Return the (x, y) coordinate for the center point of the cell that contains the specified text.  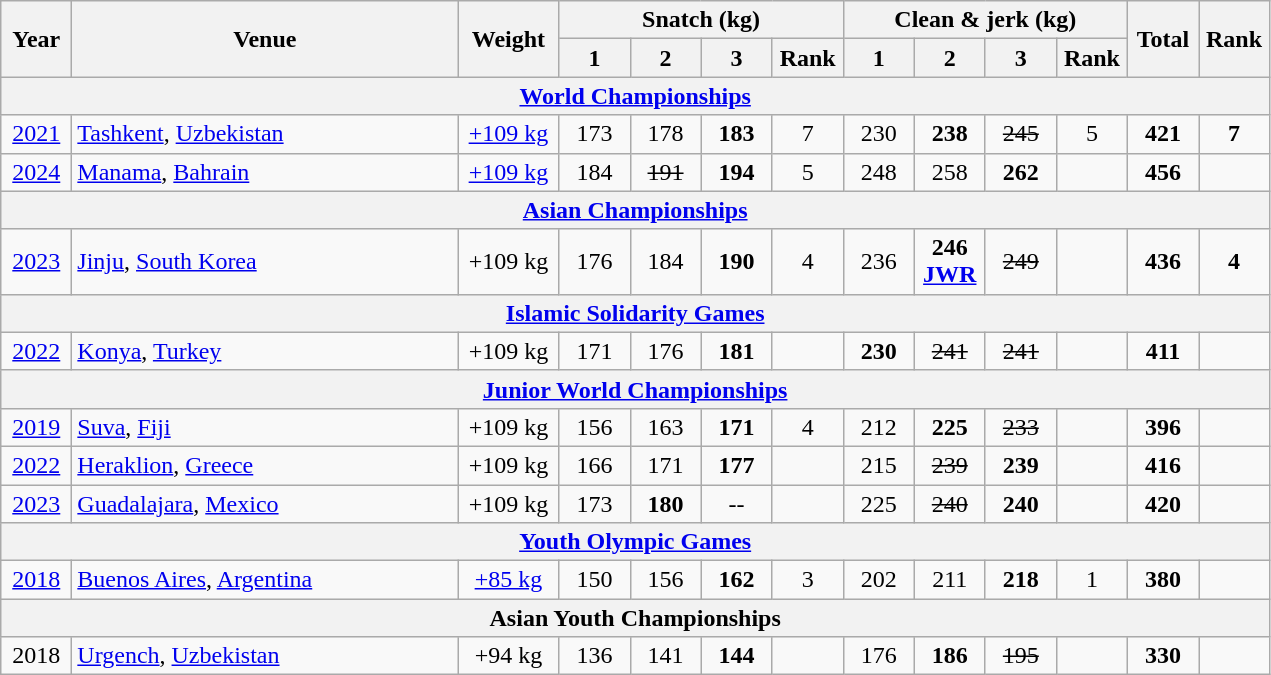
421 (1162, 134)
144 (736, 656)
246 JWR (950, 262)
186 (950, 656)
416 (1162, 465)
180 (666, 503)
+85 kg (508, 580)
262 (1020, 172)
Guadalajara, Mexico (265, 503)
456 (1162, 172)
330 (1162, 656)
Heraklion, Greece (265, 465)
World Championships (636, 96)
Junior World Championships (636, 389)
212 (878, 427)
Urgench, Uzbekistan (265, 656)
Islamic Solidarity Games (636, 313)
2024 (36, 172)
178 (666, 134)
236 (878, 262)
Weight (508, 39)
Total (1162, 39)
233 (1020, 427)
436 (1162, 262)
211 (950, 580)
Asian Championships (636, 210)
Youth Olympic Games (636, 542)
-- (736, 503)
+94 kg (508, 656)
181 (736, 351)
2021 (36, 134)
2019 (36, 427)
177 (736, 465)
Clean & jerk (kg) (985, 20)
380 (1162, 580)
238 (950, 134)
Suva, Fiji (265, 427)
191 (666, 172)
163 (666, 427)
215 (878, 465)
218 (1020, 580)
Venue (265, 39)
190 (736, 262)
150 (594, 580)
Asian Youth Championships (636, 618)
Konya, Turkey (265, 351)
Manama, Bahrain (265, 172)
202 (878, 580)
195 (1020, 656)
136 (594, 656)
411 (1162, 351)
Tashkent, Uzbekistan (265, 134)
396 (1162, 427)
162 (736, 580)
258 (950, 172)
248 (878, 172)
183 (736, 134)
141 (666, 656)
420 (1162, 503)
Snatch (kg) (701, 20)
245 (1020, 134)
Year (36, 39)
194 (736, 172)
Jinju, South Korea (265, 262)
249 (1020, 262)
Buenos Aires, Argentina (265, 580)
166 (594, 465)
